Determine the (X, Y) coordinate at the center of the cell enclosing the given text.  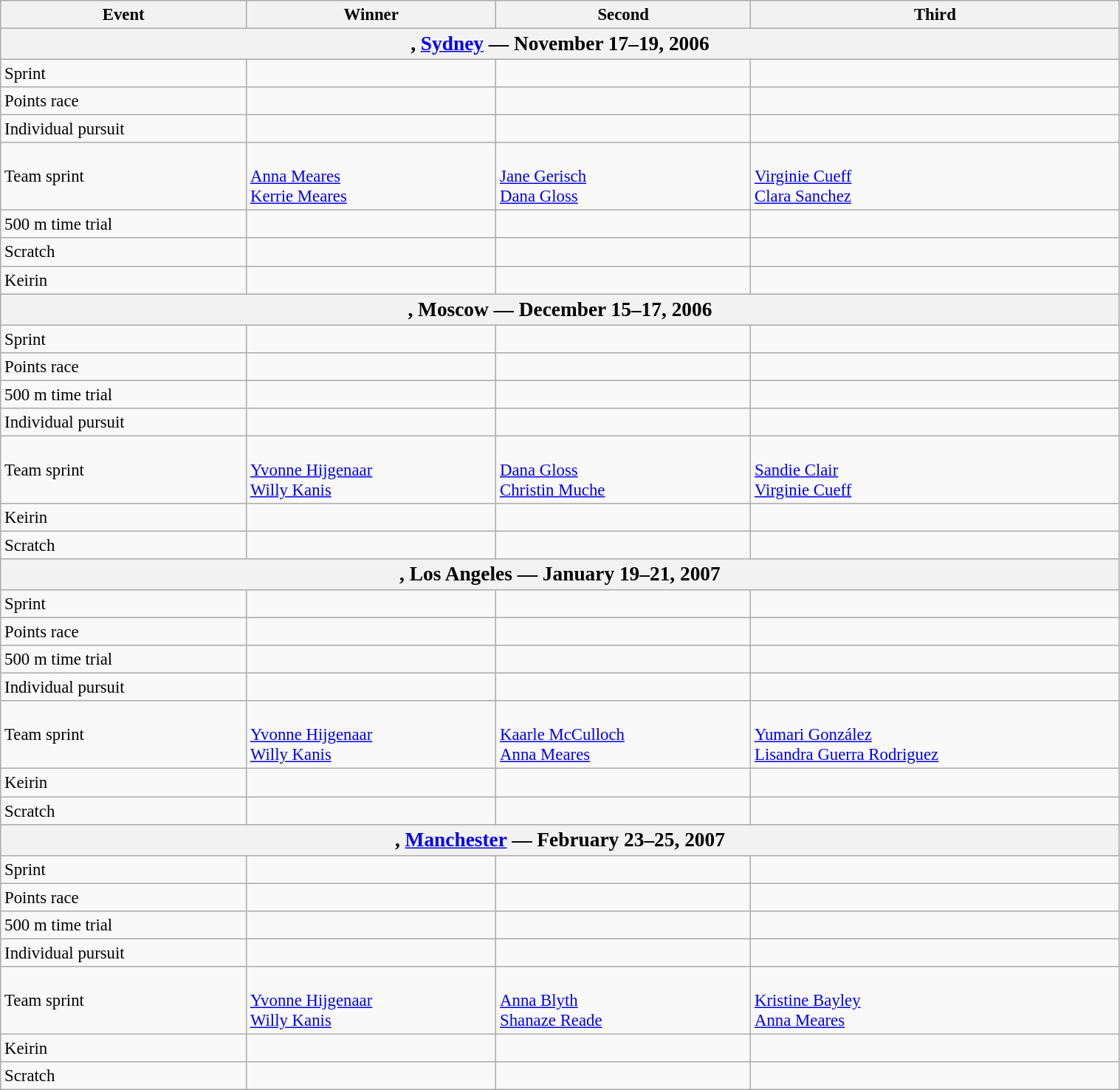
Event (124, 15)
, Sydney — November 17–19, 2006 (560, 44)
Third (935, 15)
Jane Gerisch Dana Gloss (623, 176)
Virginie Cueff Clara Sanchez (935, 176)
, Manchester — February 23–25, 2007 (560, 840)
Anna Meares Kerrie Meares (371, 176)
Kristine Bayley Anna Meares (935, 1001)
Winner (371, 15)
Second (623, 15)
Anna Blyth Shanaze Reade (623, 1001)
Dana Gloss Christin Muche (623, 470)
, Los Angeles — January 19–21, 2007 (560, 575)
Kaarle McCulloch Anna Meares (623, 736)
, Moscow — December 15–17, 2006 (560, 309)
Yumari González Lisandra Guerra Rodriguez (935, 736)
Sandie Clair Virginie Cueff (935, 470)
